Locate the cell with the specified text and output its (X, Y) center coordinate. 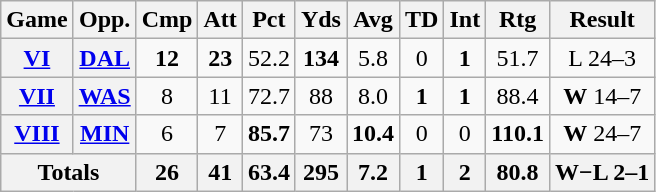
26 (167, 172)
W 14–7 (602, 96)
VIII (37, 134)
52.2 (268, 58)
Cmp (167, 20)
6 (167, 134)
80.8 (518, 172)
51.7 (518, 58)
7.2 (372, 172)
W−L 2–1 (602, 172)
L 24–3 (602, 58)
WAS (104, 96)
12 (167, 58)
295 (320, 172)
MIN (104, 134)
Pct (268, 20)
11 (220, 96)
10.4 (372, 134)
Result (602, 20)
88.4 (518, 96)
88 (320, 96)
Rtg (518, 20)
Yds (320, 20)
Opp. (104, 20)
73 (320, 134)
134 (320, 58)
85.7 (268, 134)
Totals (68, 172)
8 (167, 96)
W 24–7 (602, 134)
Game (37, 20)
2 (465, 172)
41 (220, 172)
110.1 (518, 134)
VI (37, 58)
7 (220, 134)
63.4 (268, 172)
DAL (104, 58)
8.0 (372, 96)
23 (220, 58)
5.8 (372, 58)
Avg (372, 20)
Int (465, 20)
TD (422, 20)
VII (37, 96)
Att (220, 20)
72.7 (268, 96)
